Return the [x, y] coordinate for the center point of the cell that contains the specified text.  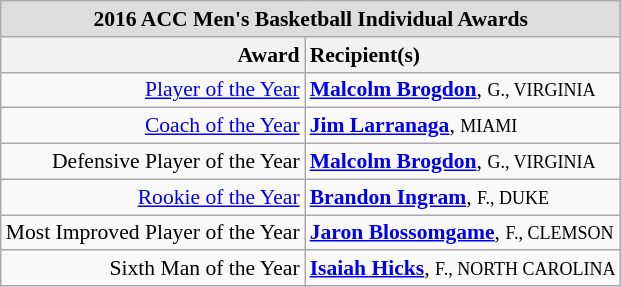
Award [153, 55]
Brandon Ingram, F., DUKE [463, 197]
Rookie of the Year [153, 197]
Player of the Year [153, 90]
Recipient(s) [463, 55]
Jaron Blossomgame, F., CLEMSON [463, 233]
2016 ACC Men's Basketball Individual Awards [311, 19]
Jim Larranaga, MIAMI [463, 126]
Sixth Man of the Year [153, 269]
Isaiah Hicks, F., NORTH CAROLINA [463, 269]
Defensive Player of the Year [153, 162]
Most Improved Player of the Year [153, 233]
Coach of the Year [153, 126]
